Provide the [X, Y] coordinate of the cell's center where the given text is located.  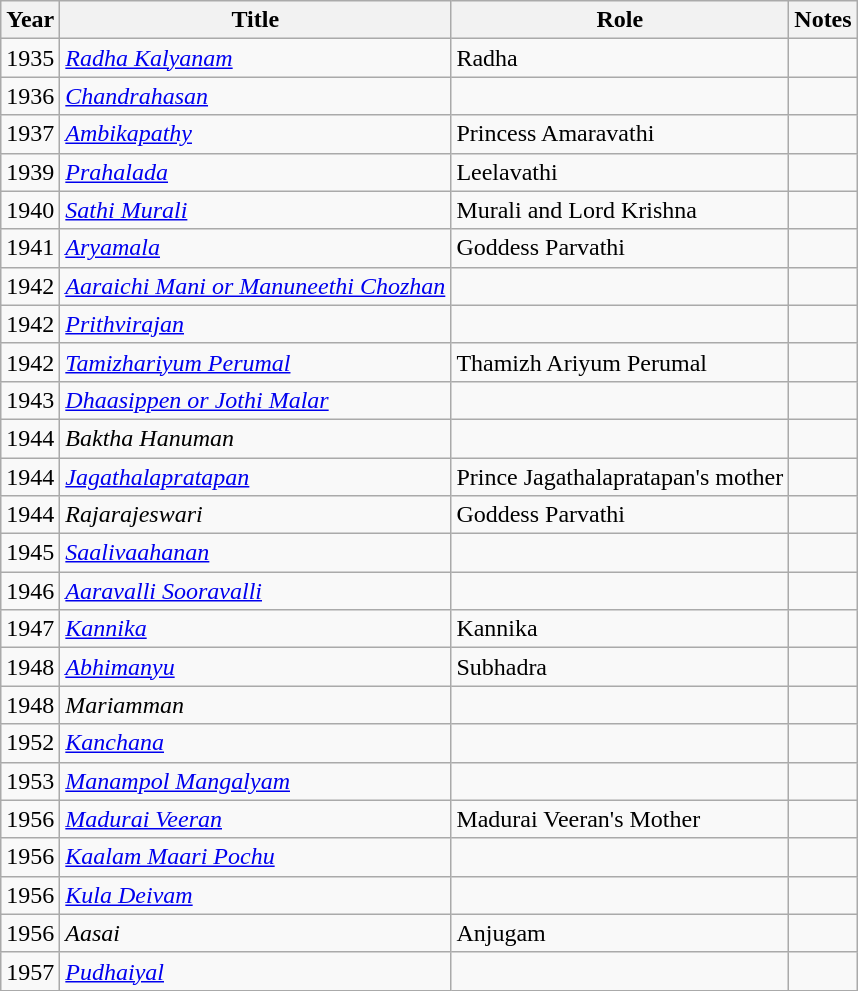
Abhimanyu [256, 667]
Tamizhariyum Perumal [256, 362]
Manampol Mangalyam [256, 781]
1943 [30, 400]
Leelavathi [620, 172]
Anjugam [620, 933]
Madurai Veeran [256, 819]
Kula Deivam [256, 895]
Jagathalapratapan [256, 477]
Madurai Veeran's Mother [620, 819]
Thamizh Ariyum Perumal [620, 362]
Sathi Murali [256, 210]
Aasai [256, 933]
Radha [620, 58]
Rajarajeswari [256, 515]
Aaraichi Mani or Manuneethi Chozhan [256, 286]
1957 [30, 971]
Chandrahasan [256, 96]
Aaravalli Sooravalli [256, 591]
Prahalada [256, 172]
Role [620, 20]
1945 [30, 553]
Saalivaahanan [256, 553]
Pudhaiyal [256, 971]
1952 [30, 743]
Notes [823, 20]
1940 [30, 210]
1935 [30, 58]
1953 [30, 781]
Mariamman [256, 705]
1947 [30, 629]
Dhaasippen or Jothi Malar [256, 400]
Aryamala [256, 248]
Ambikapathy [256, 134]
1937 [30, 134]
Prince Jagathalapratapan's mother [620, 477]
1936 [30, 96]
Subhadra [620, 667]
Kanchana [256, 743]
Kaalam Maari Pochu [256, 857]
Princess Amaravathi [620, 134]
Title [256, 20]
Year [30, 20]
Prithvirajan [256, 324]
1946 [30, 591]
Baktha Hanuman [256, 438]
Murali and Lord Krishna [620, 210]
1941 [30, 248]
Radha Kalyanam [256, 58]
1939 [30, 172]
